Search for the cell housing the specified text and yield its (x, y) center coordinate. 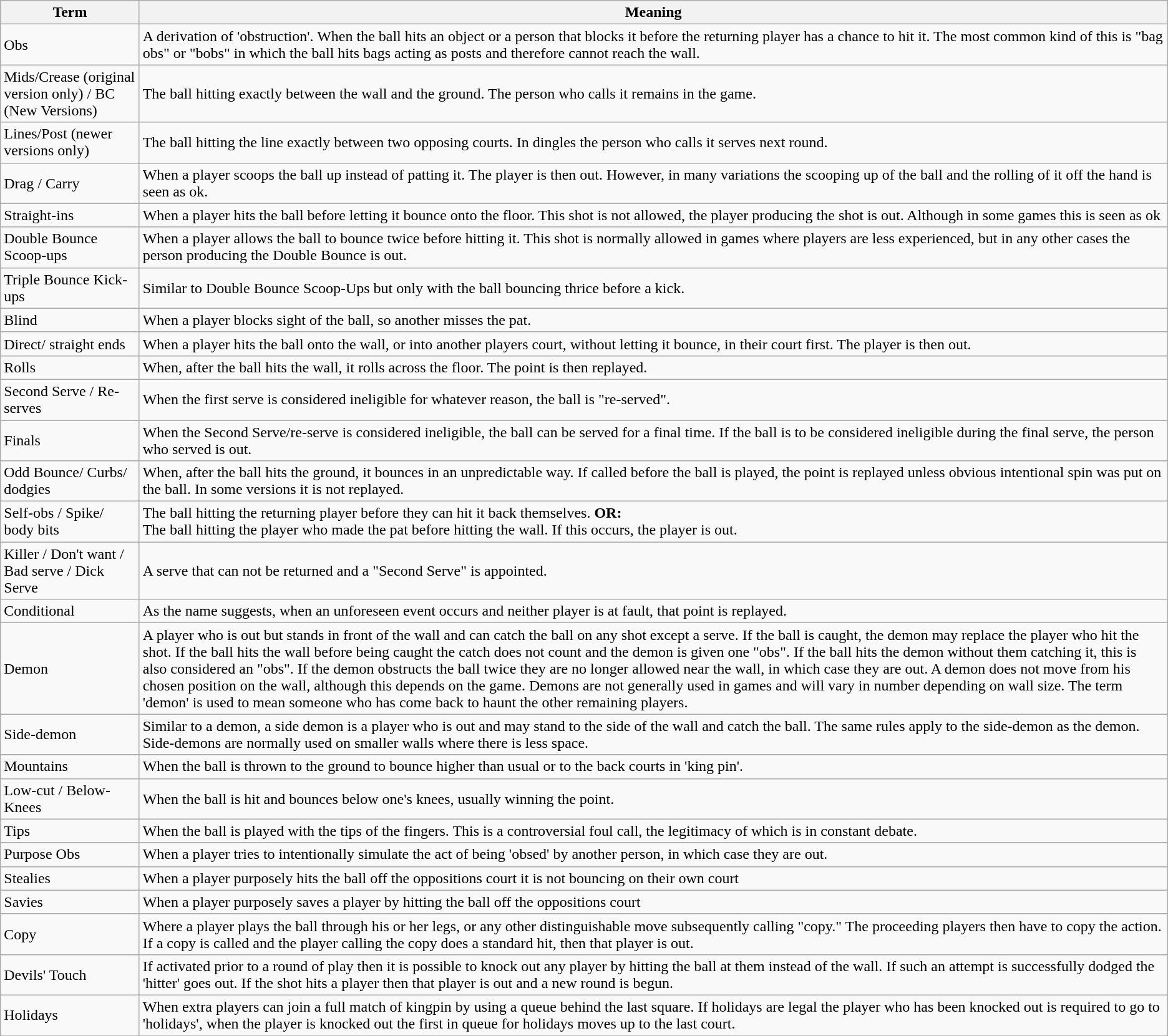
Rolls (70, 367)
When a player purposely hits the ball off the oppositions court it is not bouncing on their own court (653, 878)
Self-obs / Spike/ body bits (70, 521)
As the name suggests, when an unforeseen event occurs and neither player is at fault, that point is replayed. (653, 611)
Blind (70, 320)
Devils' Touch (70, 974)
When the ball is thrown to the ground to bounce higher than usual or to the back courts in 'king pin'. (653, 767)
Meaning (653, 12)
Term (70, 12)
Conditional (70, 611)
When the ball is hit and bounces below one's knees, usually winning the point. (653, 798)
Straight-ins (70, 215)
Similar to Double Bounce Scoop-Ups but only with the ball bouncing thrice before a kick. (653, 288)
Mids/Crease (original version only) / BC (New Versions) (70, 94)
Stealies (70, 878)
Killer / Don't want / Bad serve / Dick Serve (70, 571)
The ball hitting exactly between the wall and the ground. The person who calls it remains in the game. (653, 94)
When the ball is played with the tips of the fingers. This is a controversial foul call, the legitimacy of which is in constant debate. (653, 831)
Demon (70, 669)
A serve that can not be returned and a "Second Serve" is appointed. (653, 571)
Low-cut / Below-Knees (70, 798)
When a player blocks sight of the ball, so another misses the pat. (653, 320)
When a player purposely saves a player by hitting the ball off the oppositions court (653, 902)
Finals (70, 440)
Lines/Post (newer versions only) (70, 142)
Savies (70, 902)
Holidays (70, 1015)
Obs (70, 45)
Side-demon (70, 735)
Odd Bounce/ Curbs/ dodgies (70, 482)
The ball hitting the line exactly between two opposing courts. In dingles the person who calls it serves next round. (653, 142)
Second Serve / Re-serves (70, 399)
Direct/ straight ends (70, 344)
When a player tries to intentionally simulate the act of being 'obsed' by another person, in which case they are out. (653, 854)
Triple Bounce Kick-ups (70, 288)
When the first serve is considered ineligible for whatever reason, the ball is "re-served". (653, 399)
Tips (70, 831)
Copy (70, 934)
When a player hits the ball onto the wall, or into another players court, without letting it bounce, in their court first. The player is then out. (653, 344)
Drag / Carry (70, 183)
Mountains (70, 767)
When, after the ball hits the wall, it rolls across the floor. The point is then replayed. (653, 367)
Double Bounce Scoop-ups (70, 247)
Purpose Obs (70, 854)
